For the text-containing cell, return its midpoint in [x, y] coordinate format. 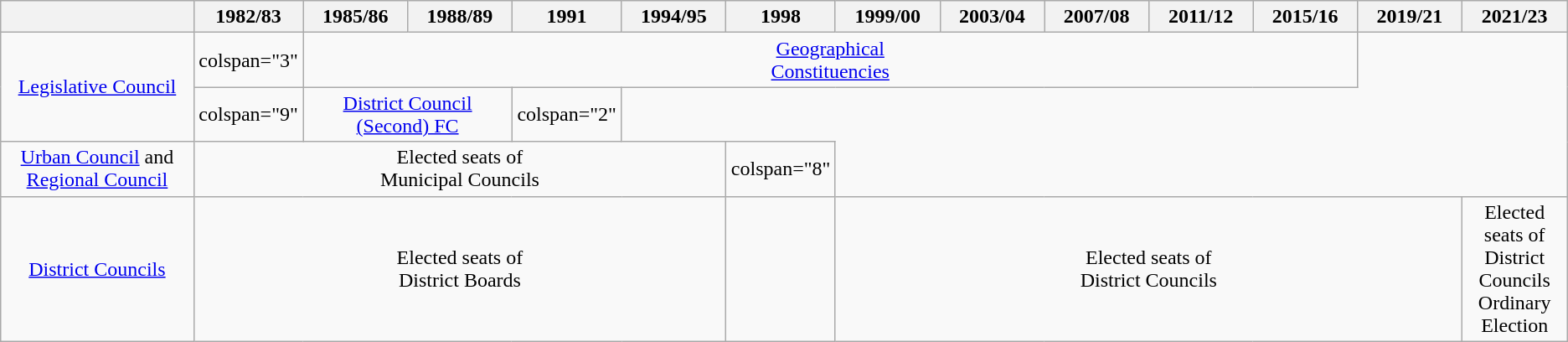
Elected seats of District Councils [1148, 268]
Urban Council andRegional Council [97, 169]
2019/21 [1409, 17]
Elected seats of District Boards [460, 268]
colspan="9" [248, 114]
Legislative Council [97, 87]
2015/16 [1305, 17]
1985/86 [355, 17]
1999/00 [888, 17]
colspan="3" [248, 60]
2011/12 [1200, 17]
District Council(Second) FC [407, 114]
1998 [781, 17]
colspan="8" [781, 169]
1994/95 [673, 17]
District Councils [97, 268]
colspan="2" [566, 114]
1982/83 [248, 17]
Elected seats of District Councils Ordinary Election [1514, 268]
1988/89 [461, 17]
Geographical Constituencies [831, 60]
2021/23 [1514, 17]
Elected seats of Municipal Councils [460, 169]
2007/08 [1097, 17]
2003/04 [992, 17]
1991 [566, 17]
